Capture the cell that displays the provided text and extract its (X, Y) central coordinate. 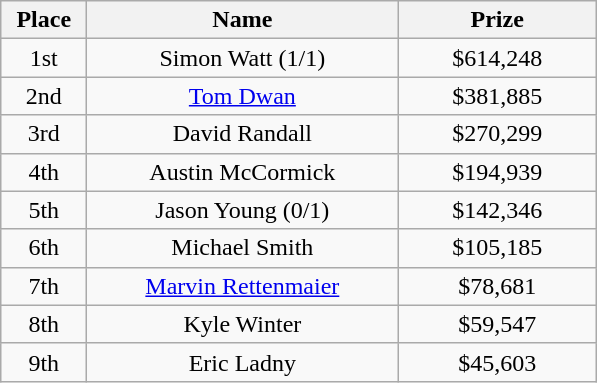
$105,185 (498, 248)
Michael Smith (242, 248)
$78,681 (498, 286)
Place (44, 20)
4th (44, 172)
7th (44, 286)
3rd (44, 134)
Jason Young (0/1) (242, 210)
8th (44, 324)
Tom Dwan (242, 96)
$194,939 (498, 172)
Marvin Rettenmaier (242, 286)
9th (44, 362)
David Randall (242, 134)
$381,885 (498, 96)
$59,547 (498, 324)
$142,346 (498, 210)
6th (44, 248)
$614,248 (498, 58)
2nd (44, 96)
1st (44, 58)
Simon Watt (1/1) (242, 58)
Kyle Winter (242, 324)
Austin McCormick (242, 172)
Eric Ladny (242, 362)
Name (242, 20)
$270,299 (498, 134)
5th (44, 210)
Prize (498, 20)
$45,603 (498, 362)
